Capture the cell that displays the provided text and extract its [x, y] central coordinate. 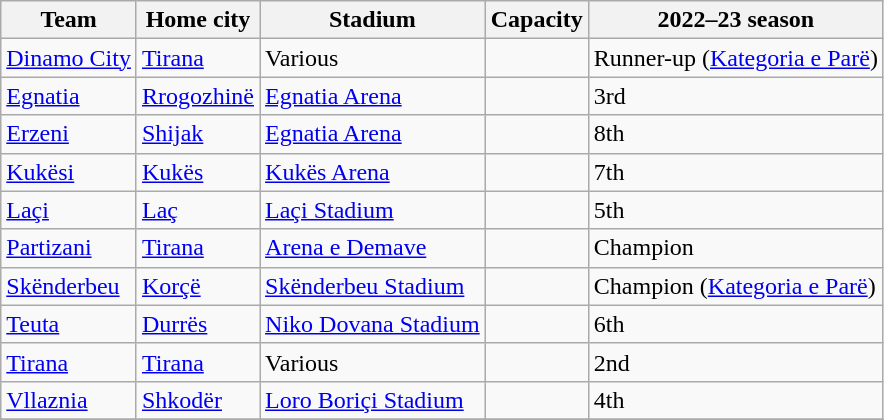
Loro Boriçi Stadium [373, 400]
Capacity [536, 20]
Arena e Demave [373, 248]
7th [736, 172]
Laçi [69, 210]
Kukës [198, 172]
Runner-up (Kategoria e Parë) [736, 58]
Rrogozhinë [198, 96]
Kukës Arena [373, 172]
Champion [736, 248]
Teuta [69, 324]
Shijak [198, 134]
Laçi Stadium [373, 210]
Erzeni [69, 134]
Laç [198, 210]
3rd [736, 96]
2nd [736, 362]
Egnatia [69, 96]
4th [736, 400]
Durrës [198, 324]
Niko Dovana Stadium [373, 324]
6th [736, 324]
Partizani [69, 248]
8th [736, 134]
Dinamo City [69, 58]
Vllaznia [69, 400]
Shkodër [198, 400]
Korçë [198, 286]
Team [69, 20]
5th [736, 210]
Kukësi [69, 172]
Stadium [373, 20]
2022–23 season [736, 20]
Champion (Kategoria e Parë) [736, 286]
Skënderbeu Stadium [373, 286]
Skënderbeu [69, 286]
Home city [198, 20]
